Search for the cell housing the specified text and yield its [X, Y] center coordinate. 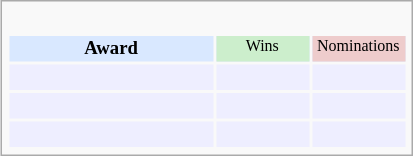
Award [110, 50]
Wins [262, 50]
Nominations [358, 50]
